For the text-containing cell, return its midpoint in [x, y] coordinate format. 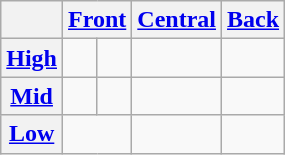
Mid [32, 96]
Back [254, 20]
Central [177, 20]
Low [32, 134]
High [32, 58]
Front [98, 20]
